Output the [X, Y] coordinate of the center of the cell containing the given text.  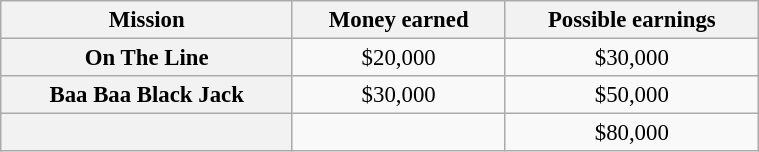
On The Line [146, 57]
Money earned [398, 20]
$50,000 [632, 95]
$20,000 [398, 57]
Mission [146, 20]
$80,000 [632, 133]
Baa Baa Black Jack [146, 95]
Possible earnings [632, 20]
